Determine the [X, Y] coordinate at the center of the cell enclosing the given text.  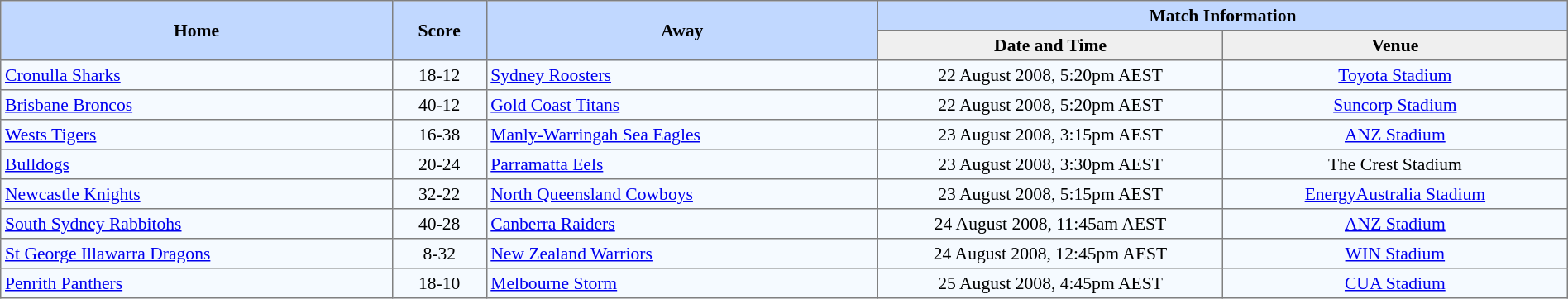
New Zealand Warriors [682, 254]
Home [197, 31]
Penrith Panthers [197, 283]
Score [439, 31]
23 August 2008, 5:15pm AEST [1050, 194]
St George Illawarra Dragons [197, 254]
40-12 [439, 105]
Sydney Roosters [682, 75]
18-10 [439, 283]
18-12 [439, 75]
23 August 2008, 3:15pm AEST [1050, 135]
24 August 2008, 11:45am AEST [1050, 224]
40-28 [439, 224]
24 August 2008, 12:45pm AEST [1050, 254]
Parramatta Eels [682, 164]
Away [682, 31]
North Queensland Cowboys [682, 194]
23 August 2008, 3:30pm AEST [1050, 164]
25 August 2008, 4:45pm AEST [1050, 283]
32-22 [439, 194]
EnergyAustralia Stadium [1394, 194]
Gold Coast Titans [682, 105]
Manly-Warringah Sea Eagles [682, 135]
South Sydney Rabbitohs [197, 224]
Venue [1394, 45]
CUA Stadium [1394, 283]
Toyota Stadium [1394, 75]
Brisbane Broncos [197, 105]
Bulldogs [197, 164]
Date and Time [1050, 45]
Match Information [1223, 16]
16-38 [439, 135]
Wests Tigers [197, 135]
WIN Stadium [1394, 254]
Melbourne Storm [682, 283]
Cronulla Sharks [197, 75]
20-24 [439, 164]
The Crest Stadium [1394, 164]
8-32 [439, 254]
Canberra Raiders [682, 224]
Newcastle Knights [197, 194]
Suncorp Stadium [1394, 105]
